Find where the given text appears and provide that cell's center as [x, y] coordinate. 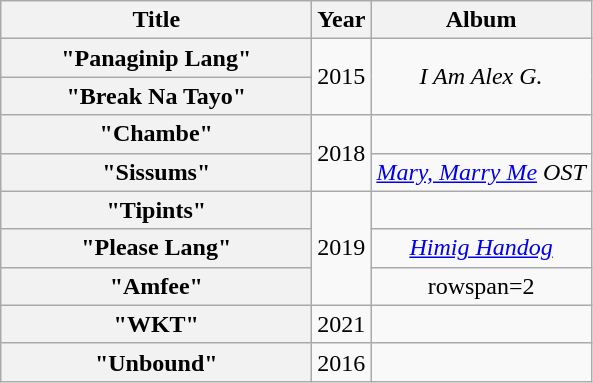
"Unbound" [156, 362]
Year [342, 20]
Himig Handog [481, 248]
"Break Na Tayo" [156, 96]
2015 [342, 77]
2016 [342, 362]
"WKT" [156, 324]
2018 [342, 153]
rowspan=2 [481, 286]
"Chambe" [156, 134]
"Panaginip Lang" [156, 58]
"Amfee" [156, 286]
"Sissums" [156, 172]
2021 [342, 324]
2019 [342, 248]
"Please Lang" [156, 248]
I Am Alex G. [481, 77]
Album [481, 20]
Mary, Marry Me OST [481, 172]
Title [156, 20]
"Tipints" [156, 210]
